Return (x, y) of the center of cell containing provided text 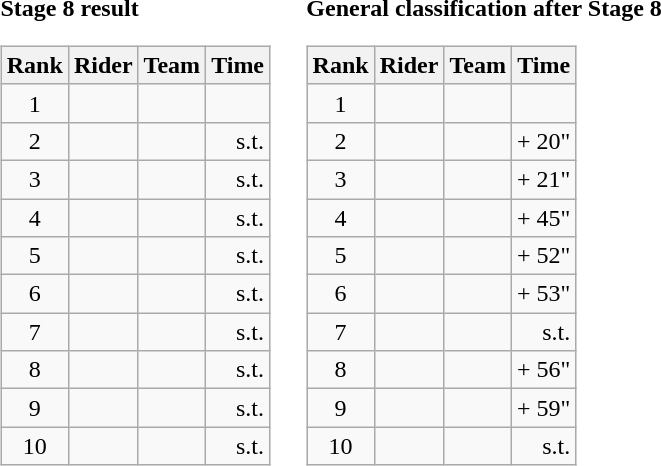
+ 56" (543, 370)
+ 53" (543, 294)
+ 59" (543, 408)
+ 45" (543, 217)
+ 52" (543, 256)
+ 20" (543, 141)
+ 21" (543, 179)
